Detect which cell encompasses the target text, then output its [x, y] center coordinate. 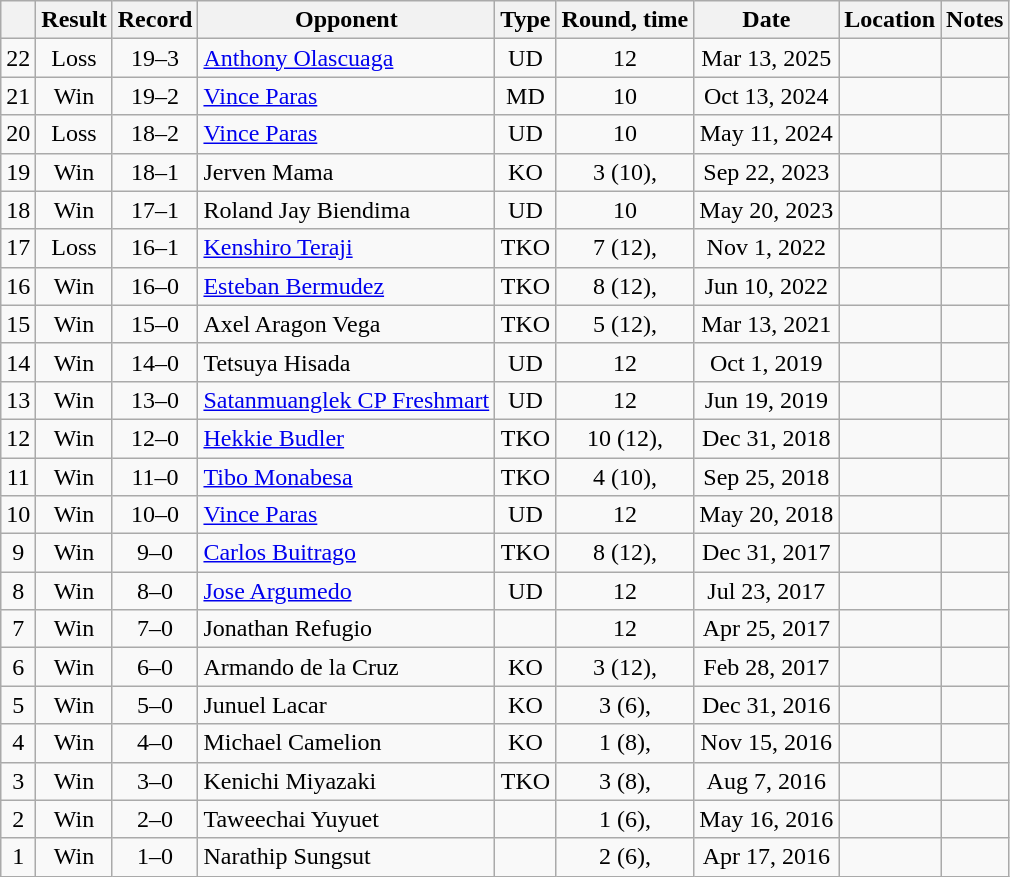
Location [890, 20]
18–2 [155, 134]
Record [155, 20]
15–0 [155, 324]
6–0 [155, 667]
May 11, 2024 [766, 134]
Oct 1, 2019 [766, 362]
Aug 7, 2016 [766, 781]
Narathip Sungsut [346, 857]
Anthony Olascuaga [346, 58]
4–0 [155, 743]
4 (10), [625, 477]
Oct 13, 2024 [766, 96]
9 [18, 553]
11 [18, 477]
Michael Camelion [346, 743]
1 [18, 857]
Tetsuya Hisada [346, 362]
7 [18, 629]
Esteban Bermudez [346, 286]
Kenichi Miyazaki [346, 781]
Notes [975, 20]
1 (8), [625, 743]
16 [18, 286]
1 (6), [625, 819]
5 (12), [625, 324]
Jun 19, 2019 [766, 400]
Dec 31, 2016 [766, 705]
Apr 17, 2016 [766, 857]
4 [18, 743]
Taweechai Yuyuet [346, 819]
3 (10), [625, 172]
Feb 28, 2017 [766, 667]
14 [18, 362]
Jose Argumedo [346, 591]
Jerven Mama [346, 172]
Axel Aragon Vega [346, 324]
9–0 [155, 553]
6 [18, 667]
7–0 [155, 629]
2 (6), [625, 857]
Kenshiro Teraji [346, 248]
19–3 [155, 58]
Nov 1, 2022 [766, 248]
Mar 13, 2021 [766, 324]
Carlos Buitrago [346, 553]
Round, time [625, 20]
13–0 [155, 400]
Date [766, 20]
Type [526, 20]
10–0 [155, 515]
Opponent [346, 20]
Tibo Monabesa [346, 477]
10 (12), [625, 438]
16–1 [155, 248]
MD [526, 96]
3 (6), [625, 705]
May 20, 2023 [766, 210]
18 [18, 210]
17 [18, 248]
19 [18, 172]
11–0 [155, 477]
18–1 [155, 172]
Nov 15, 2016 [766, 743]
7 (12), [625, 248]
Jonathan Refugio [346, 629]
19–2 [155, 96]
5 [18, 705]
2 [18, 819]
Armando de la Cruz [346, 667]
Apr 25, 2017 [766, 629]
3–0 [155, 781]
15 [18, 324]
Sep 25, 2018 [766, 477]
5–0 [155, 705]
12–0 [155, 438]
Mar 13, 2025 [766, 58]
Jun 10, 2022 [766, 286]
Junuel Lacar [346, 705]
May 20, 2018 [766, 515]
Sep 22, 2023 [766, 172]
17–1 [155, 210]
Roland Jay Biendima [346, 210]
20 [18, 134]
14–0 [155, 362]
2–0 [155, 819]
Jul 23, 2017 [766, 591]
16–0 [155, 286]
22 [18, 58]
Satanmuanglek CP Freshmart [346, 400]
21 [18, 96]
1–0 [155, 857]
Hekkie Budler [346, 438]
Result [74, 20]
8 [18, 591]
3 [18, 781]
Dec 31, 2018 [766, 438]
13 [18, 400]
3 (8), [625, 781]
3 (12), [625, 667]
8–0 [155, 591]
May 16, 2016 [766, 819]
Dec 31, 2017 [766, 553]
